Find where the given text appears and provide that cell's center as (X, Y) coordinate. 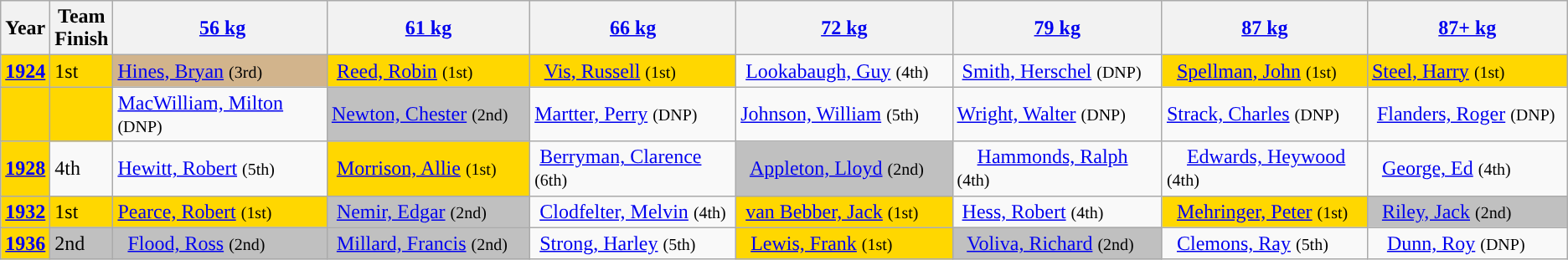
Spellman, John (1st) (1265, 71)
Hines, Bryan (3rd) (219, 71)
66 kg (633, 28)
1924 (25, 71)
56 kg (219, 28)
Newton, Chester (2nd) (428, 114)
Team Finish (82, 28)
Johnson, William (5th) (844, 114)
Dunn, Roy (DNP) (1467, 243)
Clodfelter, Melvin (4th) (633, 212)
Morrison, Allie (1st) (428, 169)
Nemir, Edgar (2nd) (428, 212)
1928 (25, 169)
Riley, Jack (2nd) (1467, 212)
Hewitt, Robert (5th) (219, 169)
2nd (82, 243)
79 kg (1057, 28)
Reed, Robin (1st) (428, 71)
Lewis, Frank (1st) (844, 243)
Year (25, 28)
Pearce, Robert (1st) (219, 212)
Smith, Herschel (DNP) (1057, 71)
Appleton, Lloyd (2nd) (844, 169)
Steel, Harry (1st) (1467, 71)
Wright, Walter (DNP) (1057, 114)
Strack, Charles (DNP) (1265, 114)
Hess, Robert (4th) (1057, 212)
Vis, Russell (1st) (633, 71)
Flanders, Roger (DNP) (1467, 114)
Mehringer, Peter (1st) (1265, 212)
George, Ed (4th) (1467, 169)
Voliva, Richard (2nd) (1057, 243)
MacWilliam, Milton (DNP) (219, 114)
Hammonds, Ralph (4th) (1057, 169)
Edwards, Heywood (4th) (1265, 169)
Lookabaugh, Guy (4th) (844, 71)
Martter, Perry (DNP) (633, 114)
Berryman, Clarence (6th) (633, 169)
87 kg (1265, 28)
72 kg (844, 28)
61 kg (428, 28)
87+ kg (1467, 28)
1932 (25, 212)
1936 (25, 243)
Millard, Francis (2nd) (428, 243)
4th (82, 169)
Clemons, Ray (5th) (1265, 243)
Flood, Ross (2nd) (219, 243)
Strong, Harley (5th) (633, 243)
van Bebber, Jack (1st) (844, 212)
